Capture the cell that displays the provided text and extract its [X, Y] central coordinate. 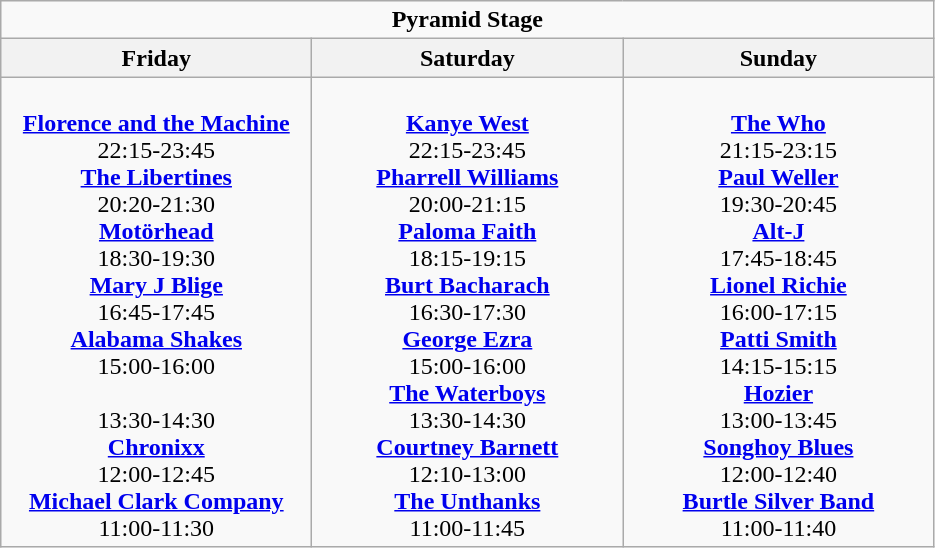
Sunday [778, 58]
Pyramid Stage [468, 20]
Friday [156, 58]
Saturday [468, 58]
